Output the (X, Y) coordinate of the center of the cell containing the given text.  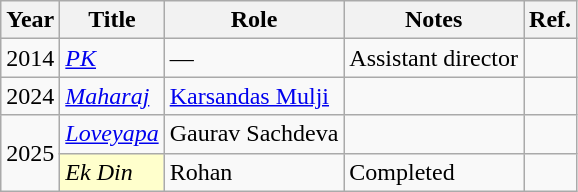
2025 (30, 153)
Maharaj (112, 96)
Role (254, 20)
2024 (30, 96)
Year (30, 20)
Rohan (254, 172)
Notes (434, 20)
Ref. (550, 20)
Ek Din (112, 172)
Karsandas Mulji (254, 96)
— (254, 58)
Title (112, 20)
Completed (434, 172)
2014 (30, 58)
Assistant director (434, 58)
Gaurav Sachdeva (254, 134)
Loveyapa (112, 134)
PK (112, 58)
